Extract the [X, Y] coordinate from the center of the cell holding the provided text.  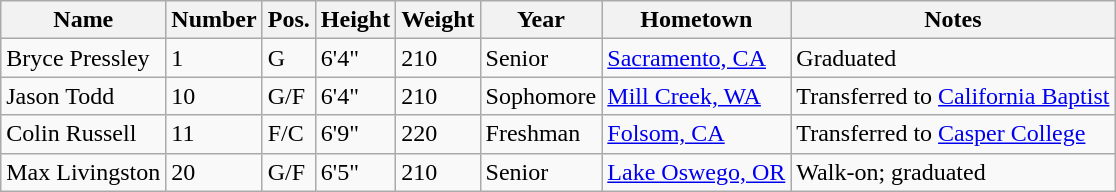
G [288, 58]
Freshman [541, 134]
Graduated [953, 58]
Transferred to California Baptist [953, 96]
6'5" [355, 172]
Number [214, 20]
Pos. [288, 20]
20 [214, 172]
Lake Oswego, OR [696, 172]
Height [355, 20]
Year [541, 20]
Bryce Pressley [84, 58]
10 [214, 96]
Walk-on; graduated [953, 172]
1 [214, 58]
Weight [438, 20]
Colin Russell [84, 134]
Mill Creek, WA [696, 96]
6'9" [355, 134]
F/C [288, 134]
Jason Todd [84, 96]
Name [84, 20]
Notes [953, 20]
Sacramento, CA [696, 58]
11 [214, 134]
Hometown [696, 20]
Transferred to Casper College [953, 134]
Max Livingston [84, 172]
220 [438, 134]
Sophomore [541, 96]
Folsom, CA [696, 134]
